Capture the cell that displays the provided text and extract its [x, y] central coordinate. 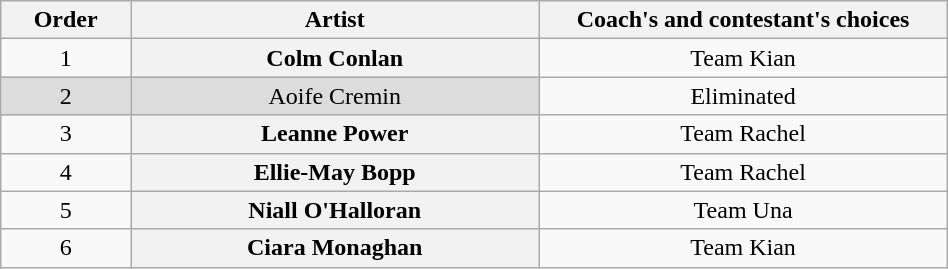
6 [66, 248]
Leanne Power [335, 134]
Ciara Monaghan [335, 248]
Aoife Cremin [335, 96]
Colm Conlan [335, 58]
Team Una [743, 210]
Order [66, 20]
Eliminated [743, 96]
1 [66, 58]
Coach's and contestant's choices [743, 20]
5 [66, 210]
4 [66, 172]
3 [66, 134]
Ellie-May Bopp [335, 172]
2 [66, 96]
Niall O'Halloran [335, 210]
Artist [335, 20]
